Identify which cell holds the provided text, then report its [x, y] central coordinate. 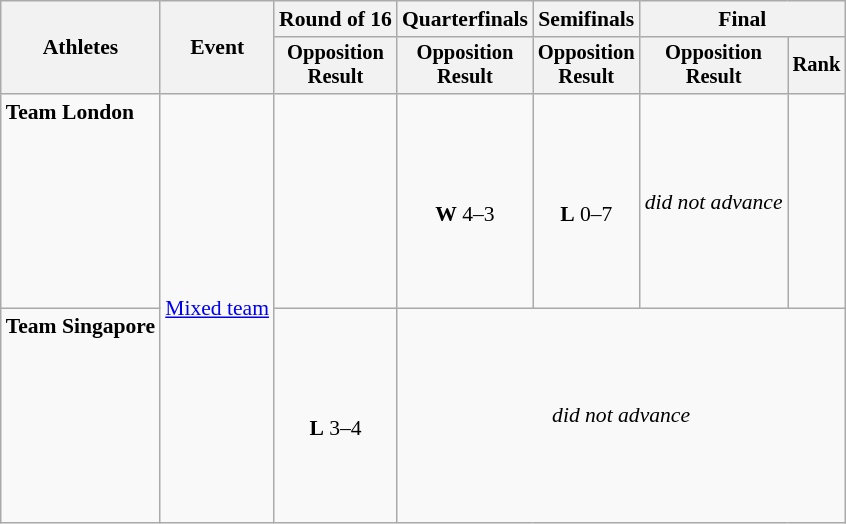
Quarterfinals [465, 19]
Final [743, 19]
Round of 16 [336, 19]
Event [217, 48]
W 4–3 [465, 201]
L 3–4 [336, 416]
L 0–7 [586, 201]
Mixed team [217, 308]
Team Singapore [80, 416]
Team London [80, 201]
Athletes [80, 48]
Rank [817, 66]
Semifinals [586, 19]
